Determine the (X, Y) coordinate at the center of the cell enclosing the given text.  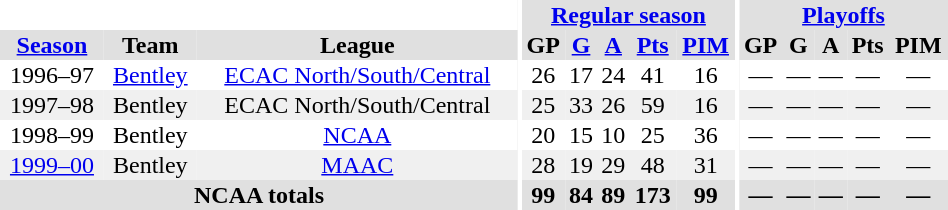
173 (652, 195)
20 (544, 135)
NCAA (358, 135)
24 (613, 75)
59 (652, 105)
84 (581, 195)
Season (52, 45)
Regular season (629, 15)
15 (581, 135)
31 (706, 165)
League (358, 45)
36 (706, 135)
Playoffs (844, 15)
NCAA totals (259, 195)
29 (613, 165)
28 (544, 165)
89 (613, 195)
MAAC (358, 165)
1996–97 (52, 75)
10 (613, 135)
48 (652, 165)
1999–00 (52, 165)
19 (581, 165)
Team (150, 45)
33 (581, 105)
1998–99 (52, 135)
17 (581, 75)
41 (652, 75)
1997–98 (52, 105)
